Detect which cell encompasses the target text, then output its [x, y] center coordinate. 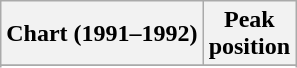
Peakposition [249, 34]
Chart (1991–1992) [102, 34]
